For the text-containing cell, return its midpoint in (x, y) coordinate format. 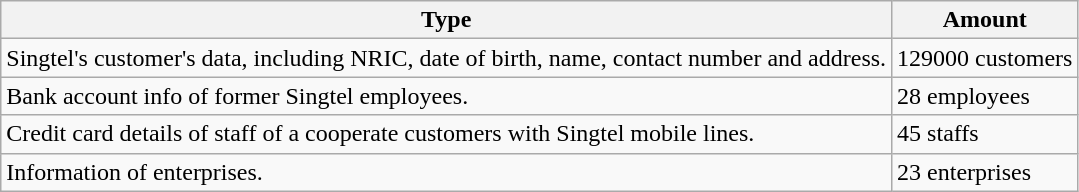
Information of enterprises. (446, 172)
23 enterprises (985, 172)
28 employees (985, 96)
Singtel's customer's data, including NRIC, date of birth, name, contact number and address. (446, 58)
45 staffs (985, 134)
Type (446, 20)
Amount (985, 20)
129000 customers (985, 58)
Credit card details of staff of a cooperate customers with Singtel mobile lines. (446, 134)
Bank account info of former Singtel employees. (446, 96)
